Detect which cell encompasses the target text, then output its [x, y] center coordinate. 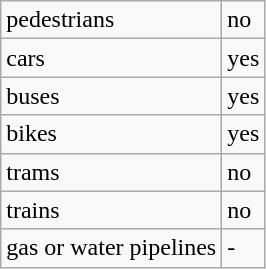
cars [112, 58]
gas or water pipelines [112, 248]
buses [112, 96]
- [244, 248]
trams [112, 172]
trains [112, 210]
pedestrians [112, 20]
bikes [112, 134]
